Scan for the cell matching the given text and deliver its [X, Y] coordinate at center. 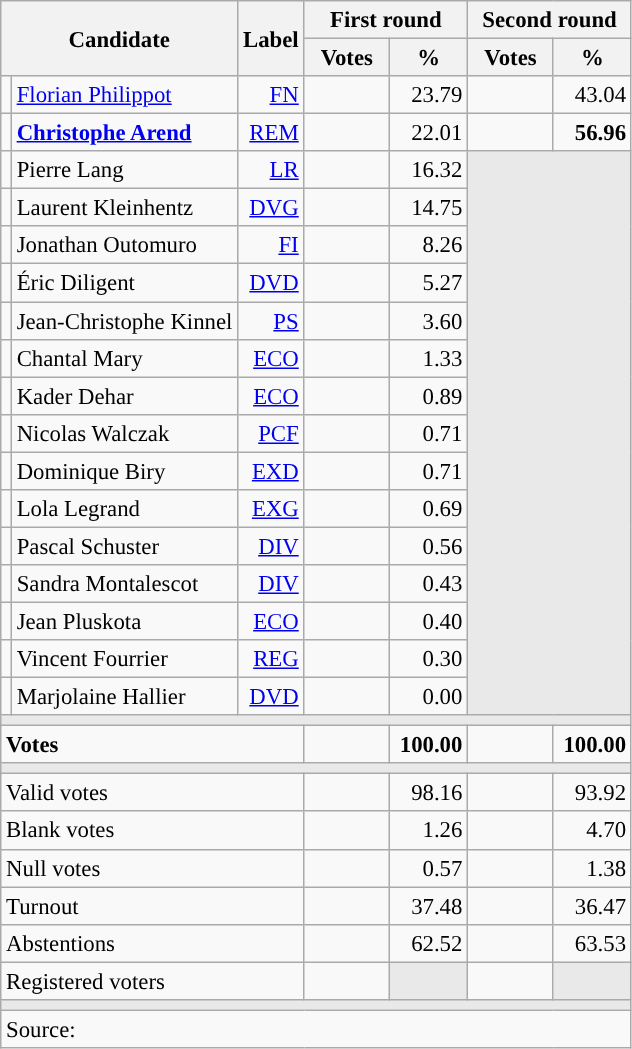
DVG [271, 208]
0.57 [429, 868]
43.04 [592, 95]
Pascal Schuster [124, 546]
93.92 [592, 793]
1.38 [592, 868]
1.33 [429, 358]
22.01 [429, 133]
FI [271, 245]
4.70 [592, 831]
0.56 [429, 546]
Florian Philippot [124, 95]
Valid votes [152, 793]
Marjolaine Hallier [124, 697]
0.00 [429, 697]
0.89 [429, 396]
62.52 [429, 943]
Jonathan Outomuro [124, 245]
LR [271, 170]
REG [271, 659]
REM [271, 133]
56.96 [592, 133]
23.79 [429, 95]
5.27 [429, 283]
Kader Dehar [124, 396]
Source: [316, 1029]
Chantal Mary [124, 358]
14.75 [429, 208]
PCF [271, 433]
EXD [271, 471]
3.60 [429, 321]
Null votes [152, 868]
Vincent Fourrier [124, 659]
Blank votes [152, 831]
Registered voters [152, 981]
8.26 [429, 245]
36.47 [592, 906]
Label [271, 38]
Second round [550, 20]
0.30 [429, 659]
Abstentions [152, 943]
FN [271, 95]
Candidate [120, 38]
1.26 [429, 831]
PS [271, 321]
16.32 [429, 170]
0.40 [429, 621]
First round [386, 20]
Laurent Kleinhentz [124, 208]
Jean-Christophe Kinnel [124, 321]
Dominique Biry [124, 471]
Pierre Lang [124, 170]
63.53 [592, 943]
Éric Diligent [124, 283]
Lola Legrand [124, 509]
0.69 [429, 509]
Christophe Arend [124, 133]
Nicolas Walczak [124, 433]
98.16 [429, 793]
Jean Pluskota [124, 621]
0.43 [429, 584]
EXG [271, 509]
37.48 [429, 906]
Sandra Montalescot [124, 584]
Turnout [152, 906]
